Detect which cell encompasses the target text, then output its [x, y] center coordinate. 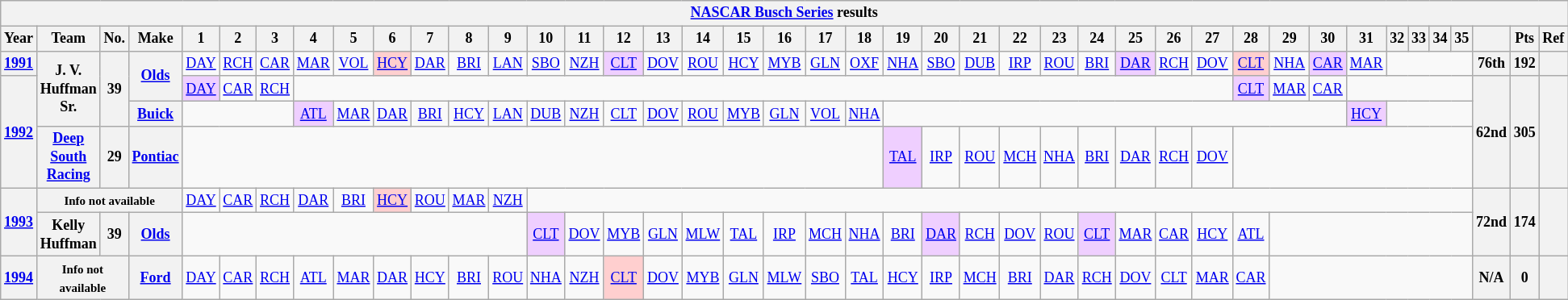
1 [201, 39]
Buick [155, 113]
6 [392, 39]
32 [1398, 39]
Pontiac [155, 157]
25 [1135, 39]
18 [864, 39]
28 [1251, 39]
4 [313, 39]
9 [508, 39]
72nd [1491, 223]
19 [903, 39]
NASCAR Busch Series results [784, 13]
OXF [864, 63]
11 [584, 39]
No. [115, 39]
Kelly Huffman [68, 235]
N/A [1491, 278]
192 [1524, 63]
35 [1462, 39]
27 [1212, 39]
Deep South Racing [68, 157]
7 [429, 39]
Pts [1524, 39]
1992 [19, 132]
30 [1328, 39]
J. V. Huffman Sr. [68, 89]
1993 [19, 223]
21 [980, 39]
17 [826, 39]
3 [275, 39]
24 [1097, 39]
15 [744, 39]
22 [1020, 39]
26 [1174, 39]
Ref [1553, 39]
1994 [19, 278]
20 [941, 39]
5 [353, 39]
31 [1366, 39]
Team [68, 39]
62nd [1491, 132]
2 [238, 39]
305 [1524, 132]
33 [1419, 39]
Ford [155, 278]
174 [1524, 223]
12 [624, 39]
23 [1060, 39]
34 [1440, 39]
1991 [19, 63]
76th [1491, 63]
10 [546, 39]
8 [469, 39]
0 [1524, 278]
Make [155, 39]
Year [19, 39]
16 [784, 39]
13 [663, 39]
14 [702, 39]
